Capture the cell that displays the provided text and extract its (X, Y) central coordinate. 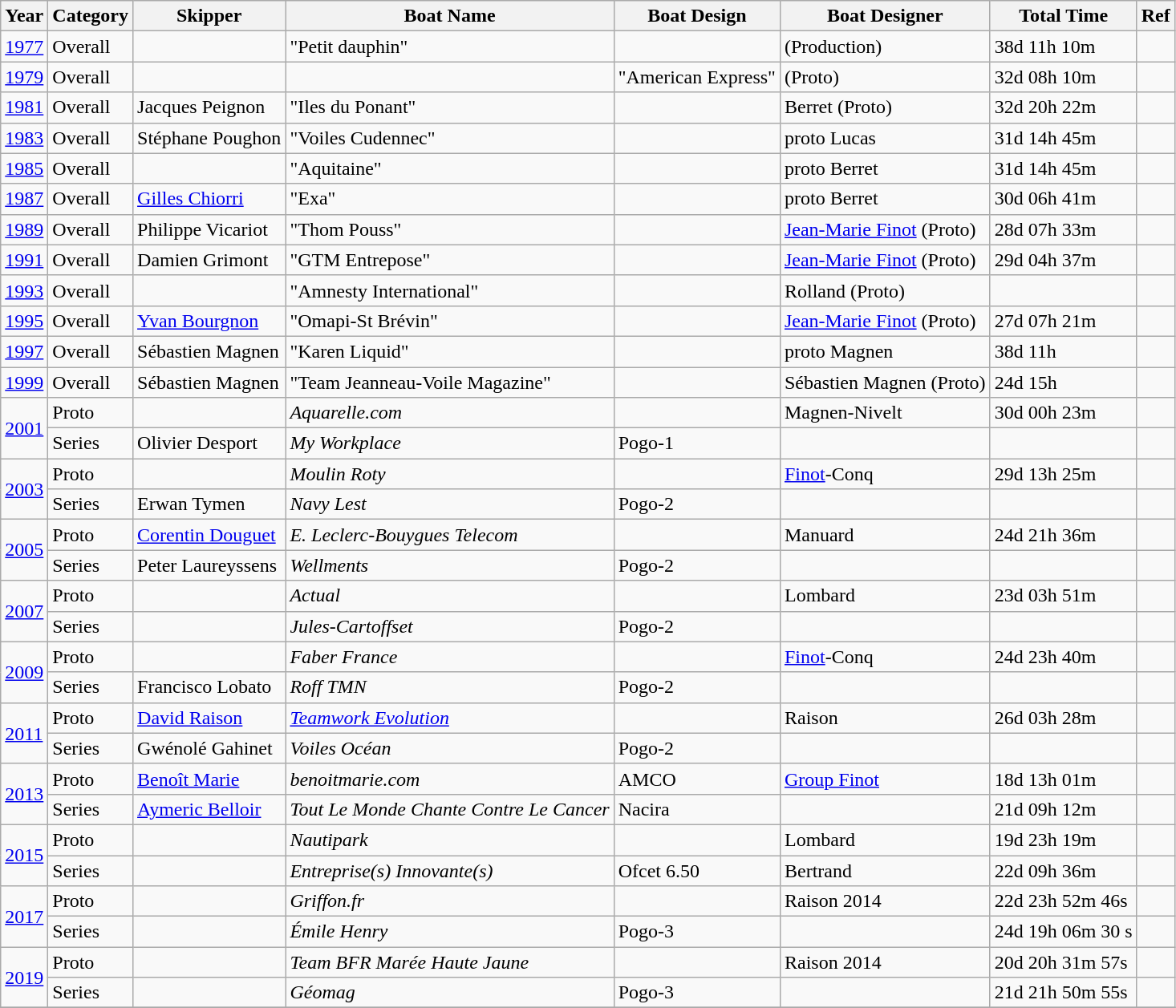
2005 (24, 550)
Erwan Tymen (209, 504)
Jacques Peignon (209, 107)
Jules-Cartoffset (449, 626)
1993 (24, 290)
Peter Laureyssens (209, 565)
2019 (24, 978)
Corentin Douguet (209, 535)
2009 (24, 672)
"Voiles Cudennec" (449, 138)
1997 (24, 351)
19d 23h 19m (1064, 840)
Émile Henry (449, 932)
22d 09h 36m (1064, 870)
Boat Design (696, 16)
2011 (24, 733)
2001 (24, 428)
Category (91, 16)
Roff TMN (449, 687)
2017 (24, 917)
1981 (24, 107)
Moulin Roty (449, 474)
24d 19h 06m 30 s (1064, 932)
24d 23h 40m (1064, 657)
David Raison (209, 718)
28d 07h 33m (1064, 229)
1999 (24, 383)
Teamwork Evolution (449, 718)
Rolland (Proto) (885, 290)
26d 03h 28m (1064, 718)
"Exa" (449, 199)
"Petit dauphin" (449, 47)
1987 (24, 199)
Boat Designer (885, 16)
22d 23h 52m 46s (1064, 901)
1979 (24, 77)
My Workplace (449, 443)
32d 08h 10m (1064, 77)
24d 21h 36m (1064, 535)
2003 (24, 489)
2007 (24, 611)
38d 11h 10m (1064, 47)
Raison (885, 718)
2013 (24, 794)
2015 (24, 855)
Nacira (696, 809)
Voiles Océan (449, 748)
(Production) (885, 47)
38d 11h (1064, 351)
"Team Jeanneau-Voile Magazine" (449, 383)
Team BFR Marée Haute Jaune (449, 962)
Ofcet 6.50 (696, 870)
Navy Lest (449, 504)
Olivier Desport (209, 443)
Stéphane Poughon (209, 138)
1985 (24, 168)
Sébastien Magnen (Proto) (885, 383)
Nautipark (449, 840)
Group Finot (885, 779)
Francisco Lobato (209, 687)
Pogo-1 (696, 443)
Berret (Proto) (885, 107)
Yvan Bourgnon (209, 321)
Gilles Chiorri (209, 199)
Géomag (449, 993)
Wellments (449, 565)
Gwénolé Gahinet (209, 748)
23d 03h 51m (1064, 596)
Aquarelle.com (449, 413)
"Aquitaine" (449, 168)
30d 00h 23m (1064, 413)
E. Leclerc-Bouygues Telecom (449, 535)
21d 09h 12m (1064, 809)
27d 07h 21m (1064, 321)
AMCO (696, 779)
18d 13h 01m (1064, 779)
benoitmarie.com (449, 779)
proto Magnen (885, 351)
Tout Le Monde Chante Contre Le Cancer (449, 809)
1995 (24, 321)
1991 (24, 260)
1977 (24, 47)
Aymeric Belloir (209, 809)
1983 (24, 138)
"American Express" (696, 77)
Griffon.fr (449, 901)
Boat Name (449, 16)
29d 04h 37m (1064, 260)
Benoît Marie (209, 779)
"Karen Liquid" (449, 351)
Philippe Vicariot (209, 229)
Skipper (209, 16)
Bertrand (885, 870)
Actual (449, 596)
29d 13h 25m (1064, 474)
"Iles du Ponant" (449, 107)
"Amnesty International" (449, 290)
1989 (24, 229)
30d 06h 41m (1064, 199)
Total Time (1064, 16)
"Omapi-St Brévin" (449, 321)
32d 20h 22m (1064, 107)
(Proto) (885, 77)
"Thom Pouss" (449, 229)
Entreprise(s) Innovante(s) (449, 870)
Damien Grimont (209, 260)
Magnen-Nivelt (885, 413)
Manuard (885, 535)
Year (24, 16)
Faber France (449, 657)
proto Lucas (885, 138)
Ref (1155, 16)
21d 21h 50m 55s (1064, 993)
24d 15h (1064, 383)
"GTM Entrepose" (449, 260)
20d 20h 31m 57s (1064, 962)
